Return the [X, Y] coordinate for the center point of the cell that contains the specified text.  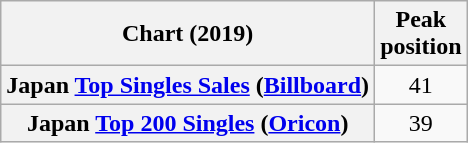
Japan Top 200 Singles (Oricon) [188, 123]
Chart (2019) [188, 34]
39 [421, 123]
Peakposition [421, 34]
41 [421, 85]
Japan Top Singles Sales (Billboard) [188, 85]
